Output the [X, Y] coordinate of the center of the cell containing the given text.  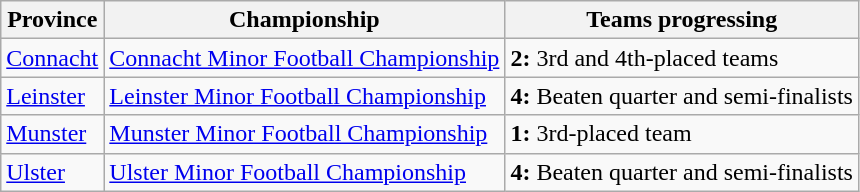
Munster Minor Football Championship [304, 134]
Ulster Minor Football Championship [304, 172]
2: 3rd and 4th-placed teams [682, 58]
Ulster [52, 172]
Championship [304, 20]
1: 3rd-placed team [682, 134]
Munster [52, 134]
Leinster Minor Football Championship [304, 96]
Connacht Minor Football Championship [304, 58]
Connacht [52, 58]
Leinster [52, 96]
Teams progressing [682, 20]
Province [52, 20]
